Capture the cell that displays the provided text and extract its (X, Y) central coordinate. 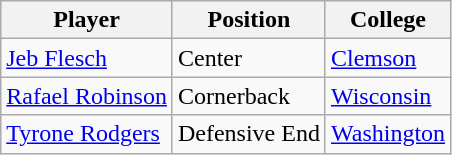
Washington (388, 134)
Defensive End (248, 134)
Player (87, 20)
Wisconsin (388, 96)
Center (248, 58)
Position (248, 20)
Jeb Flesch (87, 58)
Clemson (388, 58)
Rafael Robinson (87, 96)
Cornerback (248, 96)
Tyrone Rodgers (87, 134)
College (388, 20)
